Determine the [X, Y] coordinate at the center of the cell enclosing the given text.  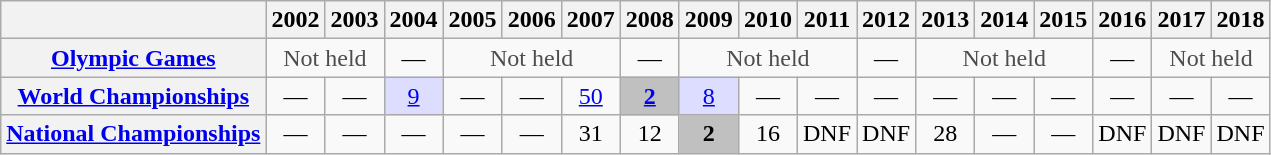
31 [590, 134]
2007 [590, 20]
2009 [708, 20]
Olympic Games [134, 58]
2014 [1004, 20]
28 [946, 134]
16 [768, 134]
2005 [472, 20]
2016 [1122, 20]
2013 [946, 20]
2004 [414, 20]
8 [708, 96]
2003 [354, 20]
2017 [1182, 20]
2012 [886, 20]
2002 [296, 20]
2006 [532, 20]
12 [650, 134]
2011 [826, 20]
World Championships [134, 96]
2008 [650, 20]
2018 [1240, 20]
9 [414, 96]
National Championships [134, 134]
2010 [768, 20]
2015 [1064, 20]
50 [590, 96]
